Return the (X, Y) coordinate for the center point of the cell that contains the specified text.  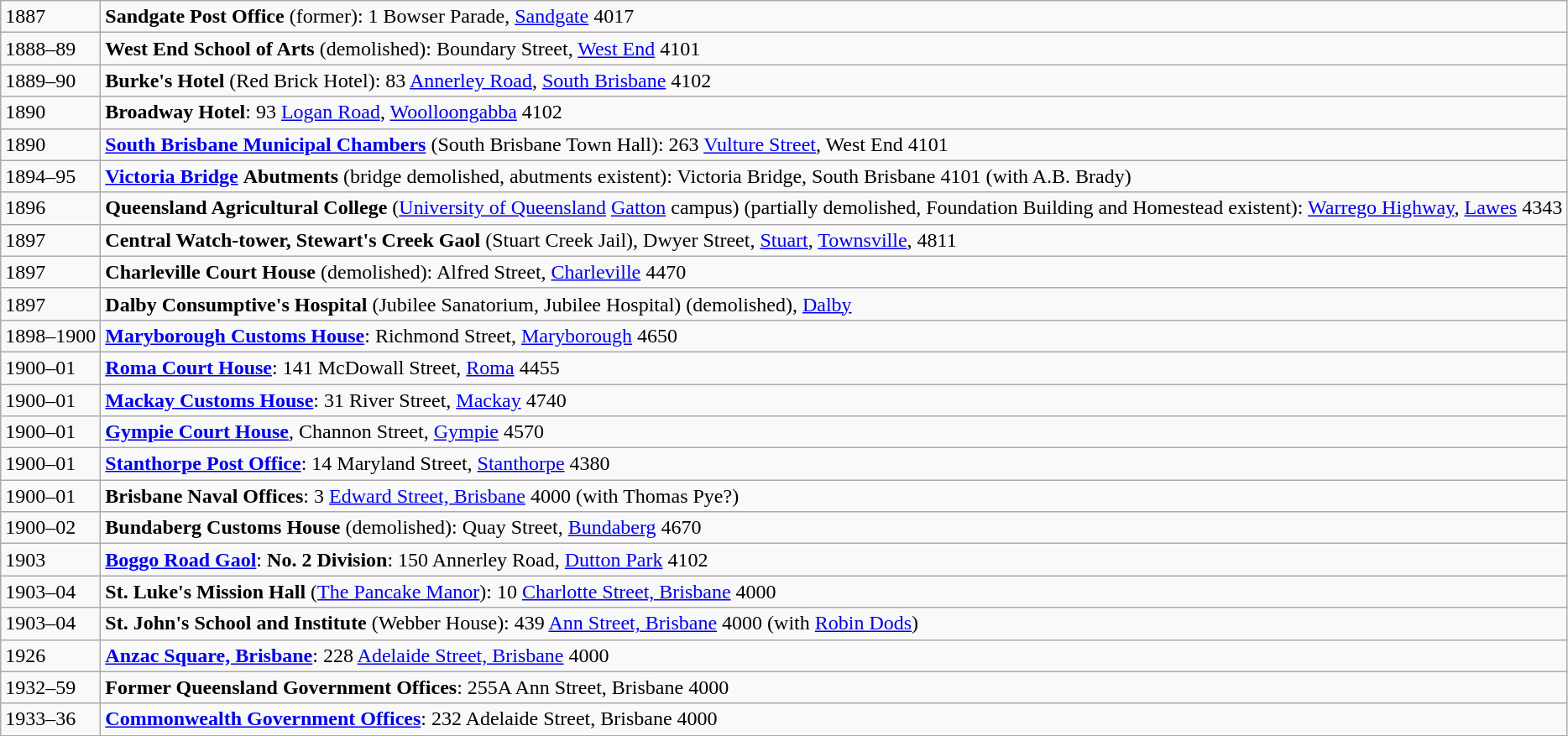
Gympie Court House, Channon Street, Gympie 4570 (834, 432)
1898–1900 (50, 336)
1933–36 (50, 719)
Anzac Square, Brisbane: 228 Adelaide Street, Brisbane 4000 (834, 655)
1894–95 (50, 176)
Stanthorpe Post Office: 14 Maryland Street, Stanthorpe 4380 (834, 464)
Sandgate Post Office (former): 1 Bowser Parade, Sandgate 4017 (834, 17)
Central Watch-tower, Stewart's Creek Gaol (Stuart Creek Jail), Dwyer Street, Stuart, Townsville, 4811 (834, 240)
Bundaberg Customs House (demolished): Quay Street, Bundaberg 4670 (834, 528)
Dalby Consumptive's Hospital (Jubilee Sanatorium, Jubilee Hospital) (demolished), Dalby (834, 304)
1903 (50, 560)
St. Luke's Mission Hall (The Pancake Manor): 10 Charlotte Street, Brisbane 4000 (834, 592)
1900–02 (50, 528)
Former Queensland Government Offices: 255A Ann Street, Brisbane 4000 (834, 687)
1926 (50, 655)
1932–59 (50, 687)
1896 (50, 208)
Maryborough Customs House: Richmond Street, Maryborough 4650 (834, 336)
Victoria Bridge Abutments (bridge demolished, abutments existent): Victoria Bridge, South Brisbane 4101 (with A.B. Brady) (834, 176)
1888–89 (50, 49)
St. John's School and Institute (Webber House): 439 Ann Street, Brisbane 4000 (with Robin Dods) (834, 624)
Charleville Court House (demolished): Alfred Street, Charleville 4470 (834, 272)
Commonwealth Government Offices: 232 Adelaide Street, Brisbane 4000 (834, 719)
Brisbane Naval Offices: 3 Edward Street, Brisbane 4000 (with Thomas Pye?) (834, 496)
West End School of Arts (demolished): Boundary Street, West End 4101 (834, 49)
Burke's Hotel (Red Brick Hotel): 83 Annerley Road, South Brisbane 4102 (834, 81)
Broadway Hotel: 93 Logan Road, Woolloongabba 4102 (834, 112)
Roma Court House: 141 McDowall Street, Roma 4455 (834, 368)
South Brisbane Municipal Chambers (South Brisbane Town Hall): 263 Vulture Street, West End 4101 (834, 144)
Boggo Road Gaol: No. 2 Division: 150 Annerley Road, Dutton Park 4102 (834, 560)
Mackay Customs House: 31 River Street, Mackay 4740 (834, 400)
1889–90 (50, 81)
1887 (50, 17)
